Identify which cell holds the provided text, then report its [X, Y] central coordinate. 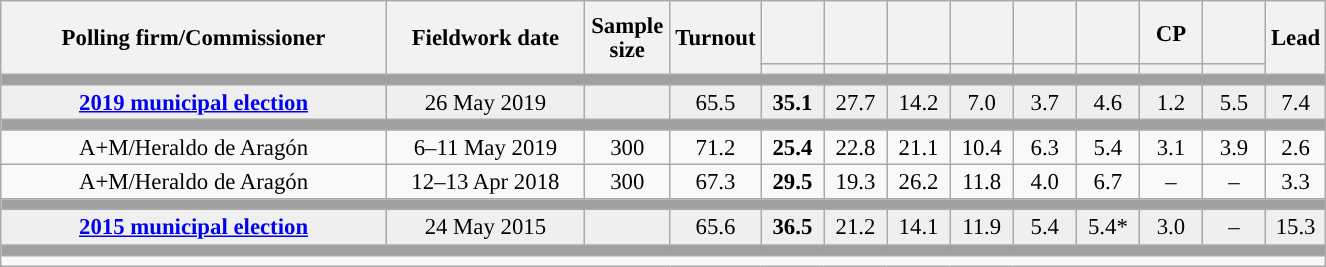
3.1 [1170, 148]
24 May 2015 [485, 228]
CP [1170, 32]
1.2 [1170, 102]
3.0 [1170, 228]
Lead [1296, 38]
Sample size [627, 38]
10.4 [982, 148]
26 May 2019 [485, 102]
11.9 [982, 228]
14.1 [918, 228]
11.8 [982, 182]
71.2 [716, 148]
Polling firm/Commissioner [194, 38]
Fieldwork date [485, 38]
7.0 [982, 102]
65.5 [716, 102]
21.1 [918, 148]
19.3 [856, 182]
7.4 [1296, 102]
6–11 May 2019 [485, 148]
6.3 [1044, 148]
25.4 [792, 148]
67.3 [716, 182]
3.7 [1044, 102]
2015 municipal election [194, 228]
36.5 [792, 228]
15.3 [1296, 228]
3.9 [1234, 148]
35.1 [792, 102]
22.8 [856, 148]
26.2 [918, 182]
65.6 [716, 228]
27.7 [856, 102]
14.2 [918, 102]
5.4* [1108, 228]
3.3 [1296, 182]
21.2 [856, 228]
2019 municipal election [194, 102]
4.6 [1108, 102]
2.6 [1296, 148]
5.5 [1234, 102]
12–13 Apr 2018 [485, 182]
29.5 [792, 182]
6.7 [1108, 182]
Turnout [716, 38]
4.0 [1044, 182]
